Output the [X, Y] coordinate of the center of the cell containing the given text.  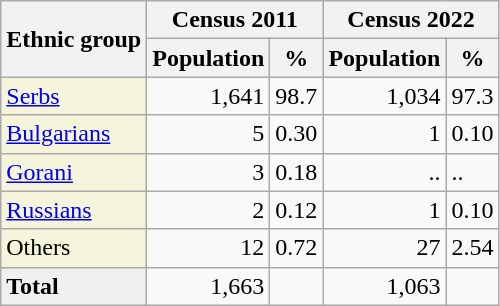
1,034 [384, 96]
98.7 [296, 96]
2.54 [472, 248]
3 [208, 172]
Russians [74, 210]
12 [208, 248]
1,663 [208, 286]
Others [74, 248]
0.72 [296, 248]
1,063 [384, 286]
Bulgarians [74, 134]
Census 2011 [235, 20]
0.12 [296, 210]
97.3 [472, 96]
Gorani [74, 172]
Total [74, 286]
27 [384, 248]
0.18 [296, 172]
2 [208, 210]
5 [208, 134]
Census 2022 [411, 20]
Serbs [74, 96]
1,641 [208, 96]
0.30 [296, 134]
Ethnic group [74, 39]
